Scan for the cell matching the given text and deliver its [x, y] coordinate at center. 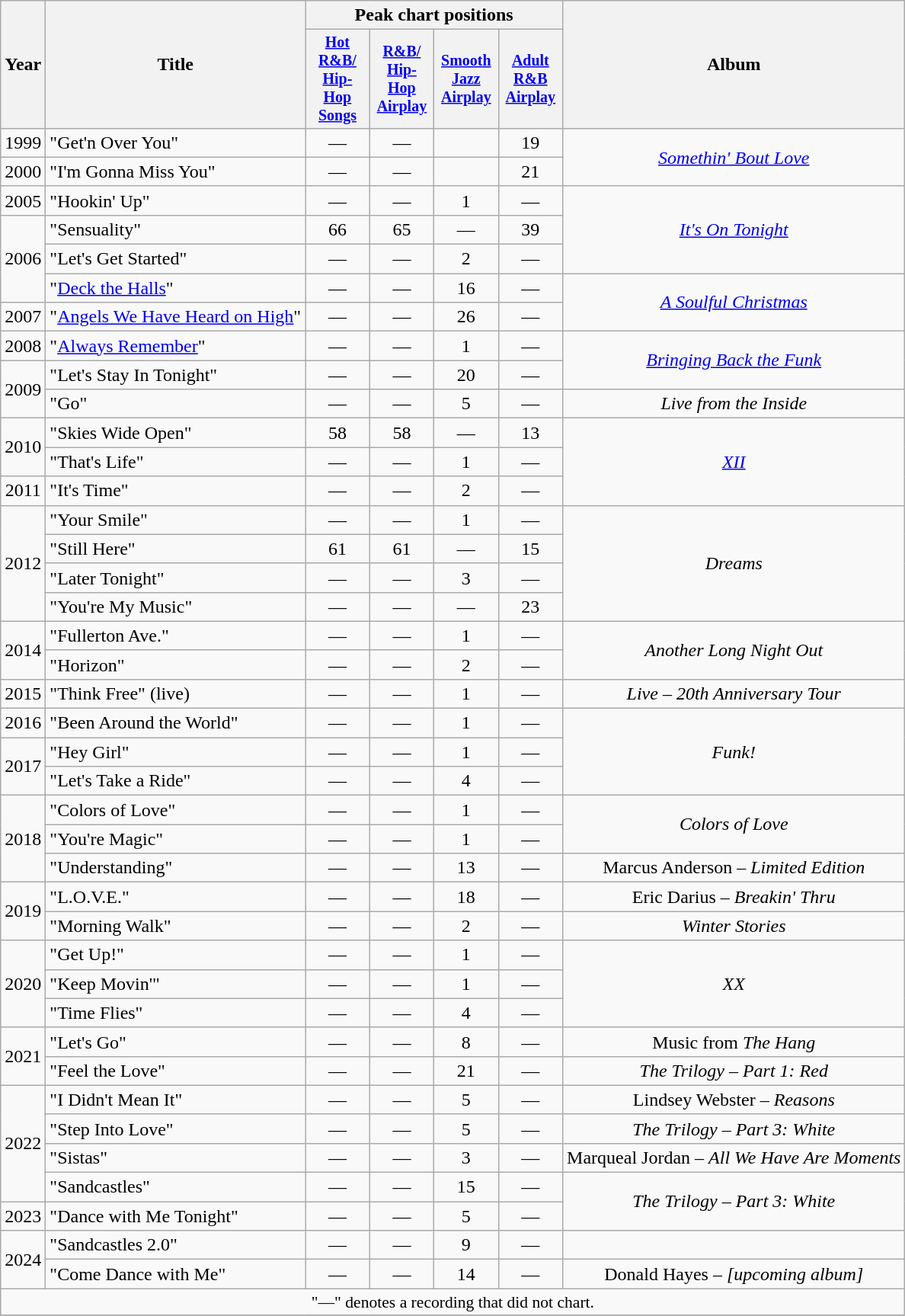
"Always Remember" [175, 346]
2006 [23, 258]
XX [734, 984]
Another Long Night Out [734, 650]
Dreams [734, 563]
23 [530, 607]
"Morning Walk" [175, 926]
2018 [23, 839]
Music from The Hang [734, 1042]
Eric Darius – Breakin' Thru [734, 897]
"I'm Gonna Miss You" [175, 171]
It's On Tonight [734, 229]
"Fullerton Ave." [175, 636]
"Let's Stay In Tonight" [175, 375]
Somethin' Bout Love [734, 157]
"Colors of Love" [175, 810]
Smooth JazzAirplay [466, 79]
39 [530, 229]
2009 [23, 389]
"Understanding" [175, 868]
2010 [23, 447]
"Let's Get Started" [175, 259]
"It's Time" [175, 491]
Winter Stories [734, 926]
"You're My Music" [175, 607]
8 [466, 1042]
19 [530, 142]
2012 [23, 563]
Adult R&BAirplay [530, 79]
Live from the Inside [734, 404]
"I Didn't Mean It" [175, 1100]
Peak chart positions [434, 15]
"Still Here" [175, 549]
"Get'n Over You" [175, 142]
66 [337, 229]
The Trilogy – Part 1: Red [734, 1071]
"Go" [175, 404]
2000 [23, 171]
16 [466, 288]
"Sistas" [175, 1158]
2017 [23, 767]
"Deck the Halls" [175, 288]
18 [466, 897]
"Your Smile" [175, 520]
"Sandcastles" [175, 1187]
9 [466, 1245]
"Hookin' Up" [175, 200]
14 [466, 1274]
Lindsey Webster – Reasons [734, 1100]
"—" denotes a recording that did not chart. [452, 1302]
"Been Around the World" [175, 723]
"Think Free" (live) [175, 693]
"Dance with Me Tonight" [175, 1216]
"Horizon" [175, 664]
Year [23, 65]
"You're Magic" [175, 839]
2005 [23, 200]
Title [175, 65]
"That's Life" [175, 462]
20 [466, 375]
"Later Tonight" [175, 578]
Bringing Back the Funk [734, 360]
XII [734, 462]
"L.O.V.E." [175, 897]
"Keep Movin'" [175, 984]
"Let's Take a Ride" [175, 781]
"Sandcastles 2.0" [175, 1245]
"Sensuality" [175, 229]
2016 [23, 723]
65 [401, 229]
26 [466, 317]
Colors of Love [734, 825]
"Feel the Love" [175, 1071]
Live – 20th Anniversary Tour [734, 693]
"Come Dance with Me" [175, 1274]
1999 [23, 142]
2015 [23, 693]
2008 [23, 346]
Hot R&B/Hip-HopSongs [337, 79]
R&B/Hip-HopAirplay [401, 79]
A Soulful Christmas [734, 303]
2020 [23, 984]
2007 [23, 317]
"Skies Wide Open" [175, 433]
"Angels We Have Heard on High" [175, 317]
Funk! [734, 752]
2023 [23, 1216]
"Get Up!" [175, 955]
2019 [23, 911]
"Step Into Love" [175, 1129]
Donald Hayes – [upcoming album] [734, 1274]
"Hey Girl" [175, 752]
"Let's Go" [175, 1042]
Album [734, 65]
2011 [23, 491]
Marcus Anderson – Limited Edition [734, 868]
Marqueal Jordan – All We Have Are Moments [734, 1158]
2021 [23, 1056]
2014 [23, 650]
2022 [23, 1143]
"Time Flies" [175, 1013]
2024 [23, 1260]
